Return the (x, y) coordinate for the center point of the cell that contains the specified text.  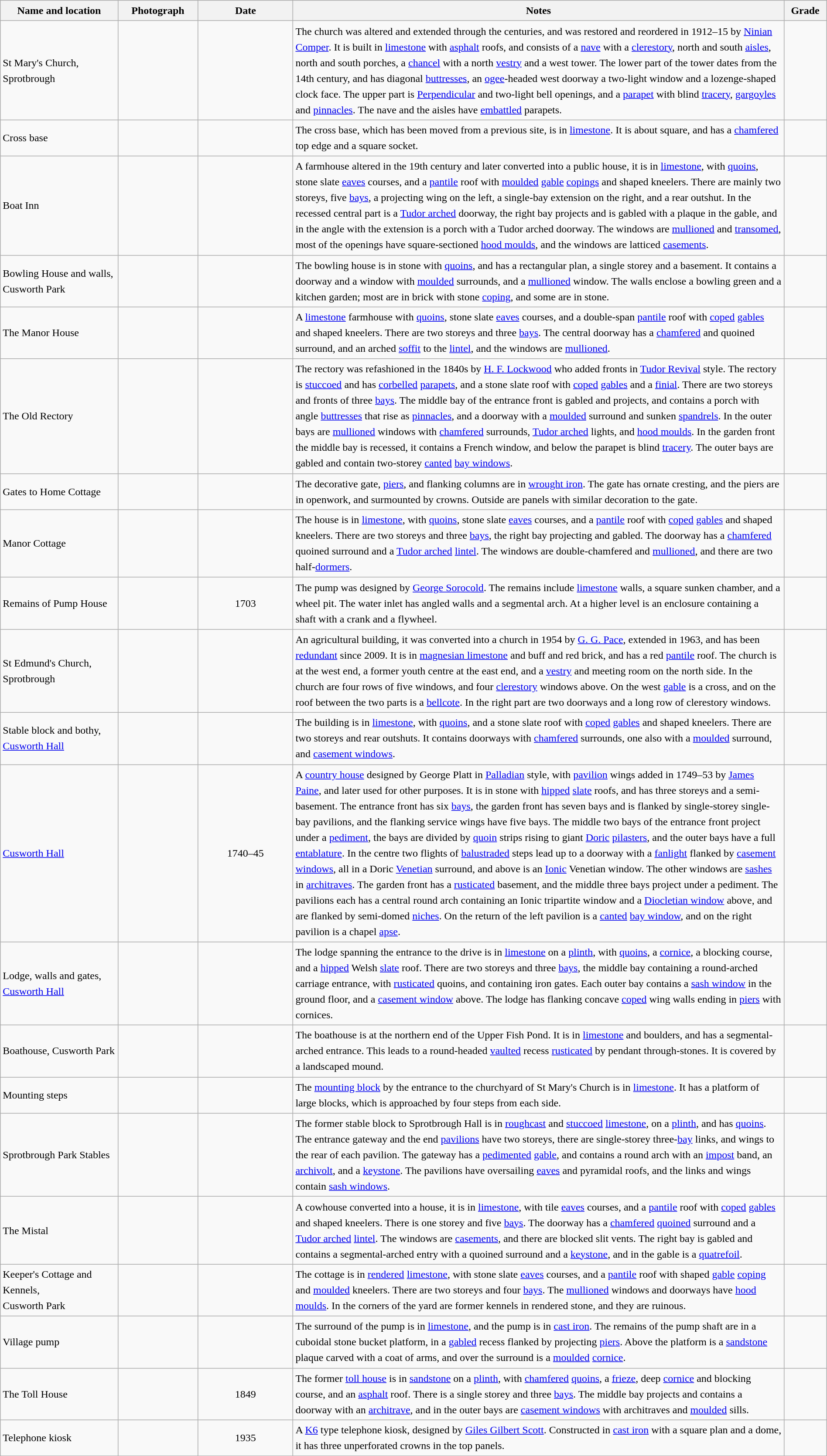
Name and location (59, 10)
Boathouse, Cusworth Park (59, 1051)
The Manor House (59, 333)
Telephone kiosk (59, 1438)
Lodge, walls and gates,Cusworth Hall (59, 983)
The Toll House (59, 1394)
The Old Rectory (59, 416)
Remains of Pump House (59, 603)
1703 (246, 603)
Bowling House and walls,Cusworth Park (59, 281)
Mounting steps (59, 1095)
Date (246, 10)
1935 (246, 1438)
Manor Cottage (59, 543)
Photograph (158, 10)
Notes (538, 10)
Cusworth Hall (59, 854)
Keeper's Cottage and Kennels,Cusworth Park (59, 1290)
Sprotbrough Park Stables (59, 1155)
Boat Inn (59, 206)
1740–45 (246, 854)
Gates to Home Cottage (59, 492)
St Mary's Church, Sprotbrough (59, 71)
The Mistal (59, 1230)
Stable block and bothy,Cusworth Hall (59, 738)
The cross base, which has been moved from a previous site, is in limestone. It is about square, and has a chamfered top edge and a square socket. (538, 138)
Cross base (59, 138)
1849 (246, 1394)
St Edmund's Church, Sprotbrough (59, 670)
Grade (805, 10)
Village pump (59, 1342)
